Output the [x, y] coordinate of the center of the cell containing the given text.  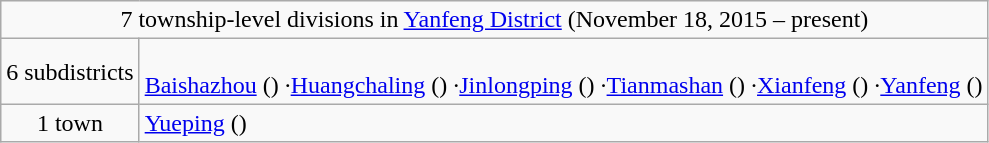
7 township-level divisions in Yanfeng District (November 18, 2015 – present) [494, 20]
6 subdistricts [70, 72]
Yueping () [564, 123]
Baishazhou () ·Huangchaling () ·Jinlongping () ·Tianmashan () ·Xianfeng () ·Yanfeng () [564, 72]
1 town [70, 123]
